Extract the [x, y] coordinate from the center of the cell holding the provided text.  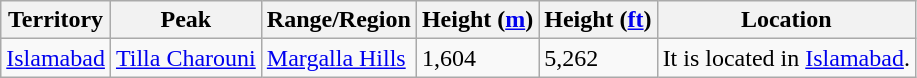
5,262 [598, 58]
Height (ft) [598, 20]
Height (m) [477, 20]
Margalla Hills [338, 58]
Peak [186, 20]
Location [786, 20]
Islamabad [56, 58]
It is located in Islamabad. [786, 58]
Range/Region [338, 20]
1,604 [477, 58]
Territory [56, 20]
Tilla Charouni [186, 58]
